Output the (X, Y) coordinate of the center of the cell containing the given text.  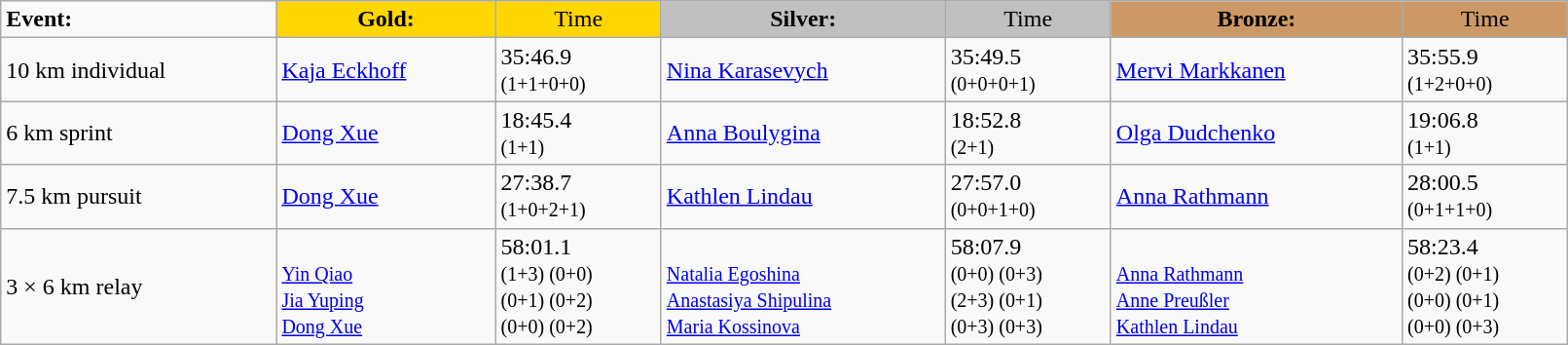
Anna Rathmann (1256, 197)
58:07.9(0+0) (0+3)(2+3) (0+1)(0+3) (0+3) (1028, 287)
18:45.4(1+1) (578, 133)
Event: (138, 19)
3 × 6 km relay (138, 287)
6 km sprint (138, 133)
19:06.8 (1+1) (1485, 133)
Yin Qiao Jia Yuping Dong Xue (385, 287)
Silver: (803, 19)
7.5 km pursuit (138, 197)
35:55.9(1+2+0+0) (1485, 70)
Natalia Egoshina Anastasiya Shipulina Maria Kossinova (803, 287)
Gold: (385, 19)
Kaja Eckhoff (385, 70)
Anna Rathmann Anne Preußler Kathlen Lindau (1256, 287)
27:38.7 (1+0+2+1) (578, 197)
Mervi Markkanen (1256, 70)
58:23.4(0+2) (0+1)(0+0) (0+1)(0+0) (0+3) (1485, 287)
28:00.5(0+1+1+0) (1485, 197)
Olga Dudchenko (1256, 133)
10 km individual (138, 70)
Kathlen Lindau (803, 197)
Bronze: (1256, 19)
27:57.0(0+0+1+0) (1028, 197)
Nina Karasevych (803, 70)
Anna Boulygina (803, 133)
18:52.8 (2+1) (1028, 133)
35:49.5 (0+0+0+1) (1028, 70)
35:46.9(1+1+0+0) (578, 70)
58:01.1(1+3) (0+0)(0+1) (0+2)(0+0) (0+2) (578, 287)
